Search for the cell housing the specified text and yield its (X, Y) center coordinate. 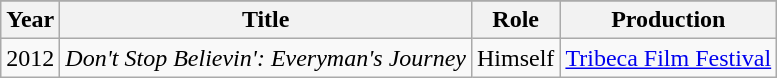
Year (30, 20)
Tribeca Film Festival (668, 58)
Title (266, 20)
2012 (30, 58)
Himself (515, 58)
Production (668, 20)
Don't Stop Believin': Everyman's Journey (266, 58)
Role (515, 20)
